Return (x, y) of the center of cell containing provided text 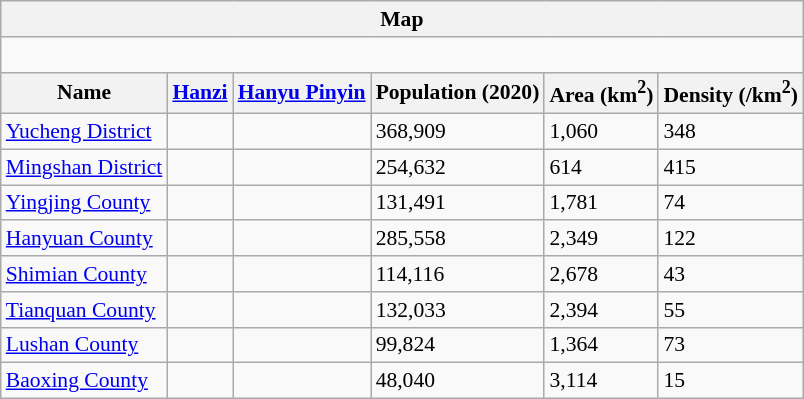
99,824 (458, 345)
254,632 (458, 167)
Density (/km2) (730, 92)
Mingshan District (84, 167)
348 (730, 132)
Area (km2) (601, 92)
Hanzi (200, 92)
Yucheng District (84, 132)
73 (730, 345)
Population (2020) (458, 92)
2,678 (601, 274)
Yingjing County (84, 203)
Hanyuan County (84, 239)
Baoxing County (84, 381)
3,114 (601, 381)
15 (730, 381)
Lushan County (84, 345)
114,116 (458, 274)
1,364 (601, 345)
Hanyu Pinyin (302, 92)
285,558 (458, 239)
614 (601, 167)
55 (730, 310)
43 (730, 274)
Name (84, 92)
368,909 (458, 132)
415 (730, 167)
1,781 (601, 203)
2,349 (601, 239)
1,060 (601, 132)
132,033 (458, 310)
122 (730, 239)
74 (730, 203)
Shimian County (84, 274)
48,040 (458, 381)
Map (402, 19)
Tianquan County (84, 310)
2,394 (601, 310)
131,491 (458, 203)
